Determine the [x, y] coordinate at the center of the cell enclosing the given text.  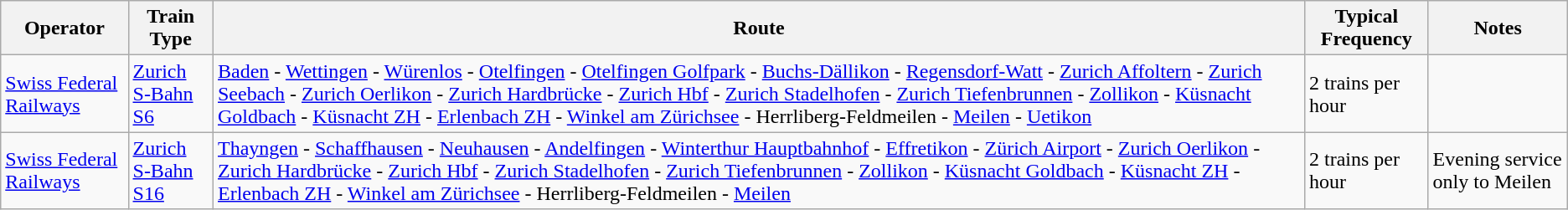
Train Type [171, 28]
Zurich S-BahnS6 [171, 94]
Route [759, 28]
Zurich S-BahnS16 [171, 171]
Notes [1498, 28]
Operator [64, 28]
Evening service only to Meilen [1498, 171]
Typical Frequency [1366, 28]
